Return the (X, Y) coordinate for the center point of the cell that contains the specified text.  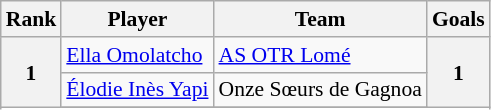
Team (320, 19)
Rank (32, 19)
Ella Omolatcho (137, 55)
Élodie Inès Yapi (137, 90)
Player (137, 19)
Onze Sœurs de Gagnoa (320, 90)
Goals (458, 19)
AS OTR Lomé (320, 55)
